Scan for the cell matching the given text and deliver its (x, y) coordinate at center. 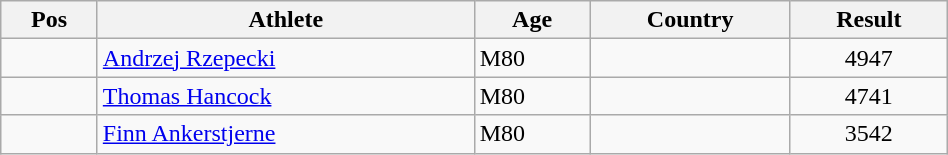
Age (532, 20)
4741 (868, 96)
Result (868, 20)
Pos (50, 20)
3542 (868, 134)
Thomas Hancock (286, 96)
Country (690, 20)
4947 (868, 58)
Athlete (286, 20)
Finn Ankerstjerne (286, 134)
Andrzej Rzepecki (286, 58)
